Output the [X, Y] coordinate of the center of the cell containing the given text.  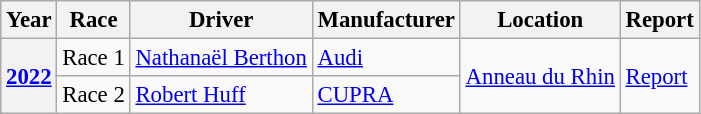
2022 [29, 76]
Manufacturer [386, 20]
Year [29, 20]
Driver [221, 20]
Race 2 [94, 95]
Location [540, 20]
Robert Huff [221, 95]
Audi [386, 58]
Anneau du Rhin [540, 76]
Nathanaël Berthon [221, 58]
Race [94, 20]
Race 1 [94, 58]
CUPRA [386, 95]
